Locate the cell with the specified text and output its [x, y] center coordinate. 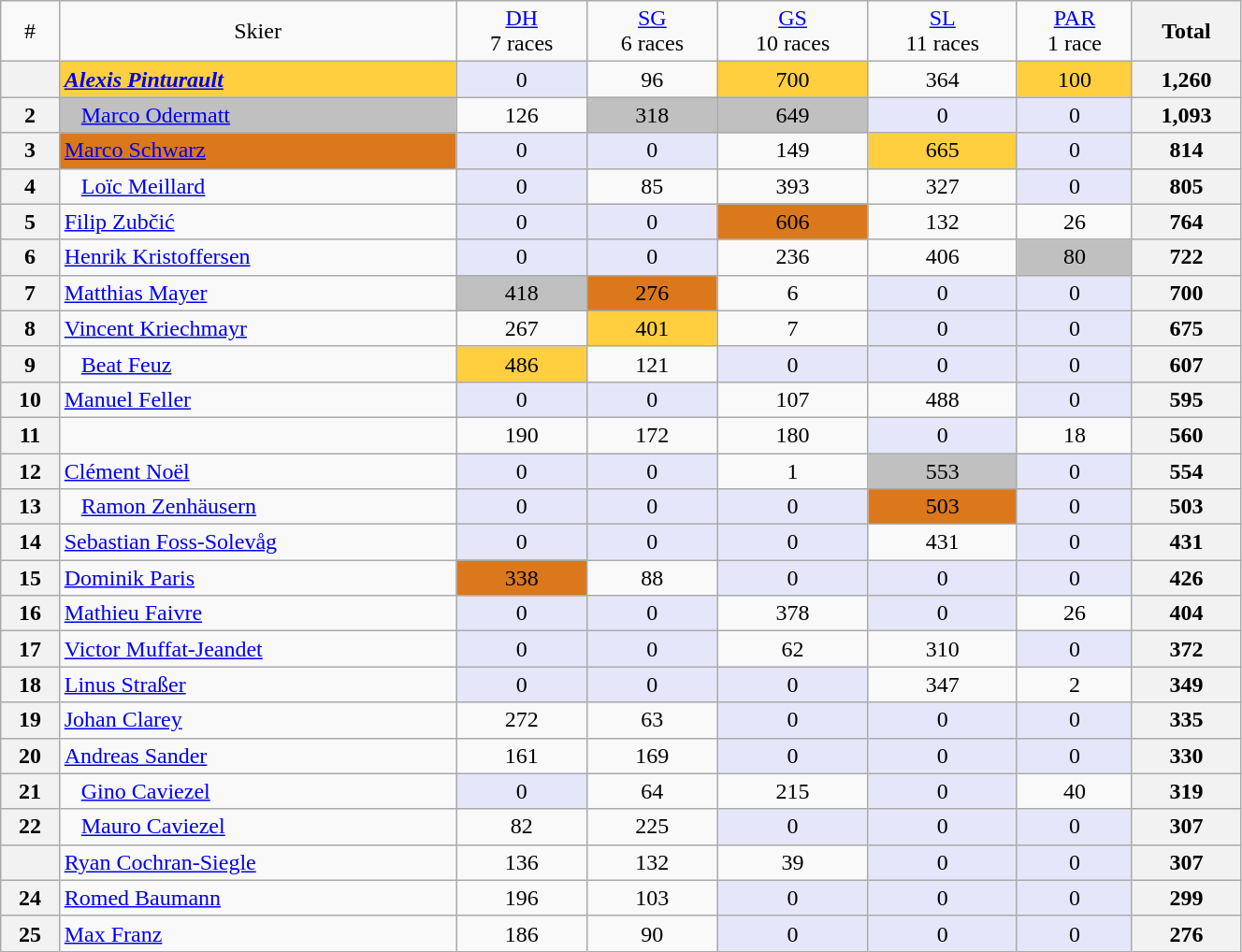
4 [30, 186]
186 [522, 933]
215 [793, 791]
22 [30, 827]
SL11 races [943, 32]
Romed Baumann [258, 898]
62 [793, 649]
338 [522, 578]
560 [1186, 435]
103 [653, 898]
100 [1074, 79]
Vincent Kriechmayr [258, 328]
267 [522, 328]
SG6 races [653, 32]
121 [653, 364]
11 [30, 435]
665 [943, 151]
393 [793, 186]
90 [653, 933]
3 [30, 151]
5 [30, 222]
1,260 [1186, 79]
PAR 1 race [1074, 32]
21 [30, 791]
327 [943, 186]
Manuel Feller [258, 399]
15 [30, 578]
Skier [258, 32]
406 [943, 257]
Henrik Kristoffersen [258, 257]
39 [793, 862]
Johan Clarey [258, 720]
Clément Noël [258, 470]
19 [30, 720]
554 [1186, 470]
372 [1186, 649]
169 [653, 756]
40 [1074, 791]
335 [1186, 720]
318 [653, 115]
606 [793, 222]
299 [1186, 898]
196 [522, 898]
Linus Straßer [258, 685]
85 [653, 186]
310 [943, 649]
Loïc Meillard [258, 186]
25 [30, 933]
330 [1186, 756]
553 [943, 470]
Marco Schwarz [258, 151]
16 [30, 613]
80 [1074, 257]
Mauro Caviezel [258, 827]
14 [30, 542]
364 [943, 79]
Beat Feuz [258, 364]
190 [522, 435]
378 [793, 613]
161 [522, 756]
Alexis Pinturault [258, 79]
Total [1186, 32]
814 [1186, 151]
88 [653, 578]
GS10 races [793, 32]
607 [1186, 364]
Gino Caviezel [258, 791]
404 [1186, 613]
Ramon Zenhäusern [258, 507]
64 [653, 791]
9 [30, 364]
486 [522, 364]
401 [653, 328]
8 [30, 328]
Victor Muffat-Jeandet [258, 649]
13 [30, 507]
675 [1186, 328]
649 [793, 115]
722 [1186, 257]
172 [653, 435]
Mathieu Faivre [258, 613]
595 [1186, 399]
347 [943, 685]
488 [943, 399]
136 [522, 862]
Sebastian Foss-Solevåg [258, 542]
272 [522, 720]
# [30, 32]
63 [653, 720]
24 [30, 898]
20 [30, 756]
17 [30, 649]
805 [1186, 186]
82 [522, 827]
764 [1186, 222]
Filip Zubčić [258, 222]
180 [793, 435]
Marco Odermatt [258, 115]
Dominik Paris [258, 578]
349 [1186, 685]
319 [1186, 791]
107 [793, 399]
225 [653, 827]
418 [522, 293]
Andreas Sander [258, 756]
126 [522, 115]
236 [793, 257]
96 [653, 79]
Matthias Mayer [258, 293]
149 [793, 151]
426 [1186, 578]
DH7 races [522, 32]
1 [793, 470]
Ryan Cochran-Siegle [258, 862]
10 [30, 399]
Max Franz [258, 933]
12 [30, 470]
1,093 [1186, 115]
